Pinpoint the cell where the given text exists, returning its [X, Y] midpoint coordinate. 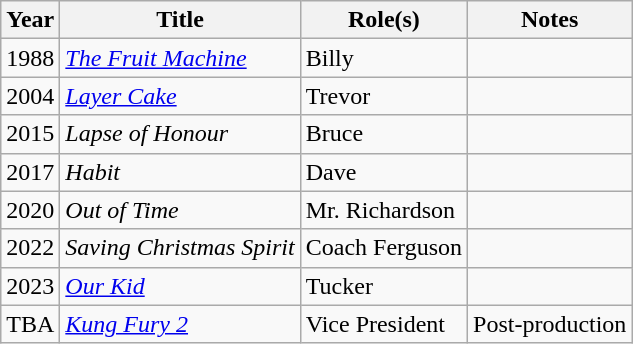
The Fruit Machine [180, 58]
Year [30, 20]
Notes [550, 20]
2004 [30, 96]
Title [180, 20]
Bruce [384, 134]
Saving Christmas Spirit [180, 248]
Dave [384, 172]
2017 [30, 172]
Habit [180, 172]
2015 [30, 134]
2023 [30, 286]
Out of Time [180, 210]
Tucker [384, 286]
Lapse of Honour [180, 134]
Mr. Richardson [384, 210]
2022 [30, 248]
Trevor [384, 96]
Post-production [550, 324]
Vice President [384, 324]
Kung Fury 2 [180, 324]
TBA [30, 324]
Billy [384, 58]
2020 [30, 210]
Our Kid [180, 286]
Layer Cake [180, 96]
1988 [30, 58]
Coach Ferguson [384, 248]
Role(s) [384, 20]
